Scan for the cell matching the given text and deliver its (X, Y) coordinate at center. 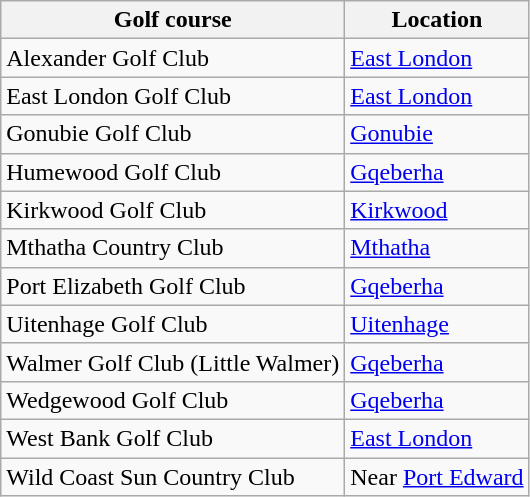
Humewood Golf Club (173, 172)
Location (437, 20)
Walmer Golf Club (Little Walmer) (173, 362)
Alexander Golf Club (173, 58)
Golf course (173, 20)
Gonubie (437, 134)
East London Golf Club (173, 96)
Kirkwood (437, 210)
Kirkwood Golf Club (173, 210)
Uitenhage (437, 324)
Mthatha (437, 248)
Near Port Edward (437, 477)
Uitenhage Golf Club (173, 324)
Gonubie Golf Club (173, 134)
Wedgewood Golf Club (173, 400)
Mthatha Country Club (173, 248)
Port Elizabeth Golf Club (173, 286)
West Bank Golf Club (173, 438)
Wild Coast Sun Country Club (173, 477)
